Search for the cell housing the specified text and yield its (x, y) center coordinate. 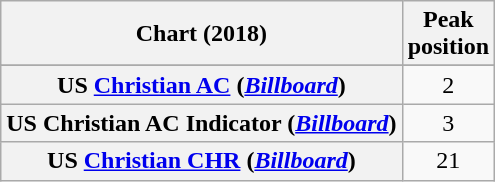
21 (448, 161)
US Christian CHR (Billboard) (202, 161)
3 (448, 123)
Chart (2018) (202, 34)
Peak position (448, 34)
2 (448, 85)
US Christian AC Indicator (Billboard) (202, 123)
US Christian AC (Billboard) (202, 85)
